Provide the [X, Y] coordinate of the cell's center where the given text is located.  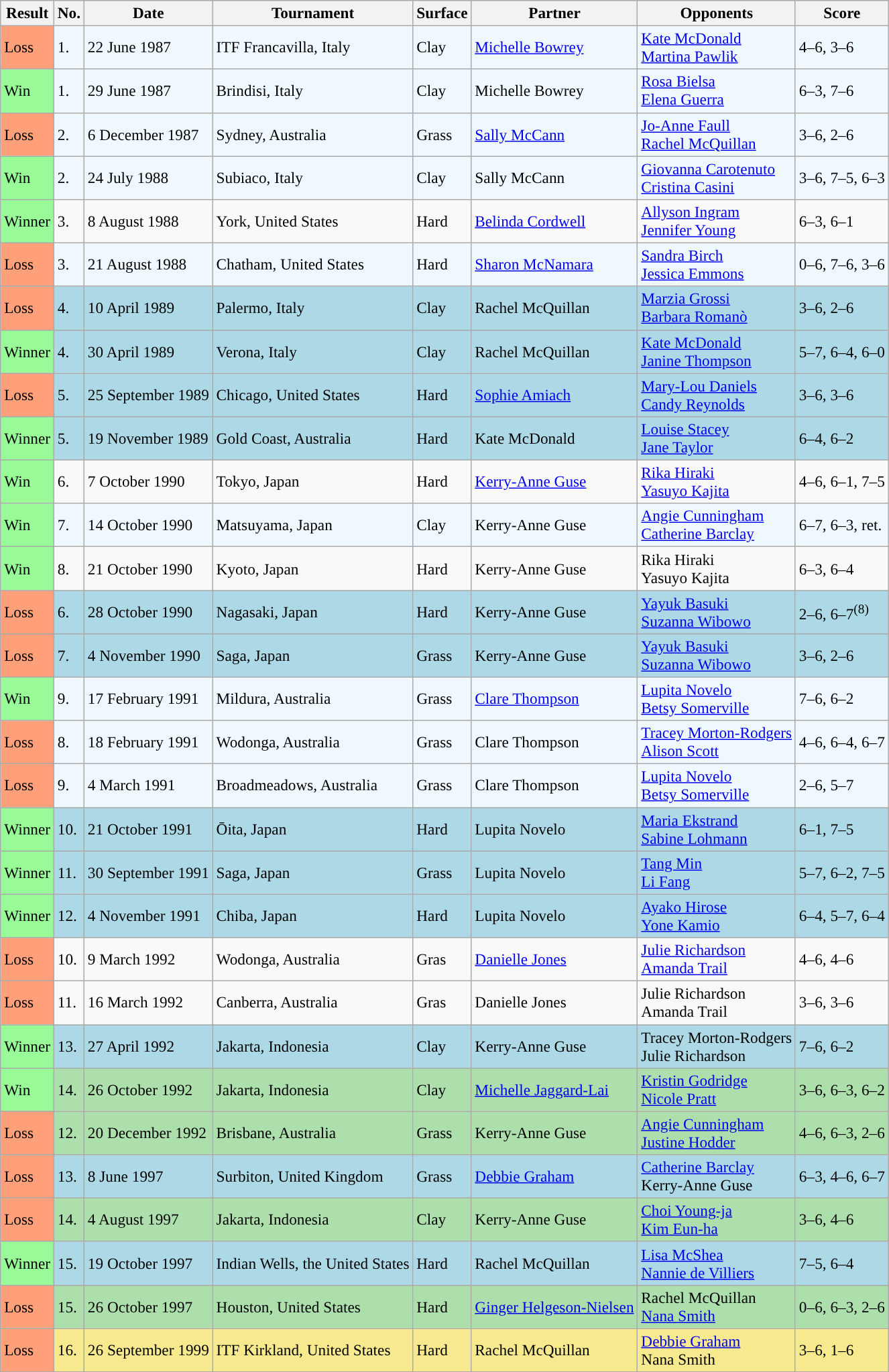
Ayako Hirose Yone Kamio [717, 916]
Debbie Graham [554, 1176]
21 October 1991 [148, 828]
27 April 1992 [148, 1046]
Debbie Graham Nana Smith [717, 1350]
Kate McDonald [554, 438]
Tournament [312, 13]
26 October 1992 [148, 1090]
ITF Kirkland, United States [312, 1350]
Broadmeadows, Australia [312, 786]
5–7, 6–4, 6–0 [842, 351]
Michelle Jaggard-Lai [554, 1090]
14 October 1990 [148, 525]
Angie Cunningham Justine Hodder [717, 1133]
2–6, 6–7(8) [842, 611]
16 March 1992 [148, 1003]
30 September 1991 [148, 873]
Houston, United States [312, 1307]
Marzia Grossi Barbara Romanò [717, 308]
28 October 1990 [148, 611]
Tang Min Li Fang [717, 873]
7–5, 6–4 [842, 1263]
26 September 1999 [148, 1350]
No. [68, 13]
Belinda Cordwell [554, 221]
Lisa McShea Nannie de Villiers [717, 1263]
Kate McDonald Martina Pawlik [717, 47]
Kristin Godridge Nicole Pratt [717, 1090]
4 March 1991 [148, 786]
Mildura, Australia [312, 698]
6–3, 4–6, 6–7 [842, 1176]
6–4, 5–7, 6–4 [842, 916]
19 November 1989 [148, 438]
29 June 1987 [148, 91]
Maria Ekstrand Sabine Lohmann [717, 828]
Brisbane, Australia [312, 1133]
Chicago, United States [312, 394]
0–6, 7–6, 3–6 [842, 264]
Chatham, United States [312, 264]
Brindisi, Italy [312, 91]
5–7, 6–2, 7–5 [842, 873]
20 December 1992 [148, 1133]
6–3, 6–1 [842, 221]
4 November 1991 [148, 916]
8 August 1988 [148, 221]
Catherine Barclay Kerry-Anne Guse [717, 1176]
Giovanna Carotenuto Cristina Casini [717, 177]
21 August 1988 [148, 264]
Result [27, 13]
21 October 1990 [148, 568]
Tracey Morton-Rodgers Julie Richardson [717, 1046]
Angie Cunningham Catherine Barclay [717, 525]
Rosa Bielsa Elena Guerra [717, 91]
Rachel McQuillan Nana Smith [717, 1307]
Chiba, Japan [312, 916]
Sharon McNamara [554, 264]
Indian Wells, the United States [312, 1263]
3–6, 7–5, 6–3 [842, 177]
6–3, 7–6 [842, 91]
4 November 1990 [148, 656]
9 March 1992 [148, 958]
Partner [554, 13]
22 June 1987 [148, 47]
4–6, 4–6 [842, 958]
4–6, 6–3, 2–6 [842, 1133]
Tokyo, Japan [312, 481]
Date [148, 13]
Jo-Anne Faull Rachel McQuillan [717, 134]
17 February 1991 [148, 698]
30 April 1989 [148, 351]
4–6, 6–4, 6–7 [842, 743]
7 October 1990 [148, 481]
Nagasaki, Japan [312, 611]
Gold Coast, Australia [312, 438]
Matsuyama, Japan [312, 525]
24 July 1988 [148, 177]
Palermo, Italy [312, 308]
25 September 1989 [148, 394]
Surbiton, United Kingdom [312, 1176]
4 August 1997 [148, 1220]
Opponents [717, 13]
Ginger Helgeson-Nielsen [554, 1307]
York, United States [312, 221]
Tracey Morton-Rodgers Alison Scott [717, 743]
6–4, 6–2 [842, 438]
Sophie Amiach [554, 394]
Kyoto, Japan [312, 568]
Sydney, Australia [312, 134]
6 December 1987 [148, 134]
4–6, 3–6 [842, 47]
Score [842, 13]
3–6, 6–3, 6–2 [842, 1090]
Louise Stacey Jane Taylor [717, 438]
Kate McDonald Janine Thompson [717, 351]
Allyson Ingram Jennifer Young [717, 221]
ITF Francavilla, Italy [312, 47]
0–6, 6–3, 2–6 [842, 1307]
16. [68, 1350]
3–6, 4–6 [842, 1220]
Sandra Birch Jessica Emmons [717, 264]
2–6, 5–7 [842, 786]
Canberra, Australia [312, 1003]
Choi Young-ja Kim Eun-ha [717, 1220]
8 June 1997 [148, 1176]
18 February 1991 [148, 743]
Verona, Italy [312, 351]
10 April 1989 [148, 308]
Subiaco, Italy [312, 177]
Surface [442, 13]
6–3, 6–4 [842, 568]
4–6, 6–1, 7–5 [842, 481]
6–1, 7–5 [842, 828]
6–7, 6–3, ret. [842, 525]
3–6, 1–6 [842, 1350]
26 October 1997 [148, 1307]
Mary-Lou Daniels Candy Reynolds [717, 394]
Ōita, Japan [312, 828]
19 October 1997 [148, 1263]
